Find where the given text appears and provide that cell's center as (x, y) coordinate. 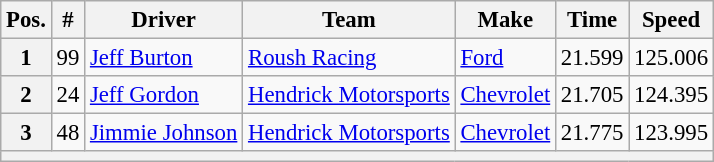
21.775 (592, 133)
Ford (505, 58)
Team (349, 20)
Pos. (26, 20)
24 (68, 95)
1 (26, 58)
Roush Racing (349, 58)
Time (592, 20)
48 (68, 133)
Make (505, 20)
21.599 (592, 58)
125.006 (672, 58)
123.995 (672, 133)
Jeff Burton (164, 58)
Jimmie Johnson (164, 133)
21.705 (592, 95)
# (68, 20)
124.395 (672, 95)
3 (26, 133)
Speed (672, 20)
Jeff Gordon (164, 95)
99 (68, 58)
Driver (164, 20)
2 (26, 95)
